For the text-containing cell, return its midpoint in (X, Y) coordinate format. 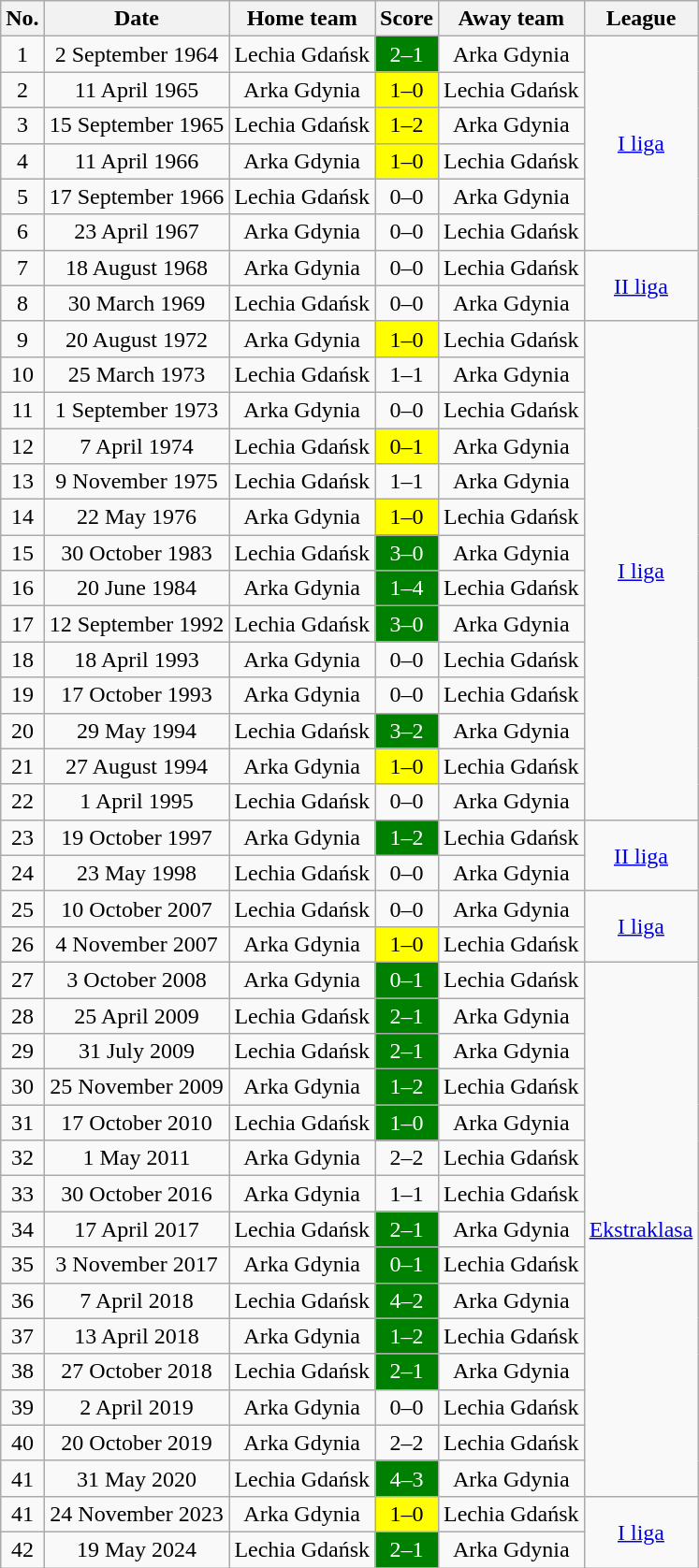
20 June 1984 (137, 588)
Home team (302, 19)
15 (22, 553)
20 (22, 731)
20 October 2019 (137, 1443)
25 November 2009 (137, 1087)
38 (22, 1372)
30 March 1969 (137, 303)
29 (22, 1052)
1–4 (407, 588)
4 (22, 161)
21 (22, 766)
18 April 1993 (137, 660)
22 May 1976 (137, 517)
11 April 1965 (137, 90)
13 April 2018 (137, 1336)
34 (22, 1229)
5 (22, 196)
23 (22, 837)
3–2 (407, 731)
31 (22, 1123)
19 October 1997 (137, 837)
10 (22, 374)
36 (22, 1300)
17 September 1966 (137, 196)
6 (22, 232)
4–2 (407, 1300)
7 (22, 268)
27 (22, 980)
39 (22, 1407)
31 May 2020 (137, 1478)
9 November 1975 (137, 482)
33 (22, 1194)
7 April 2018 (137, 1300)
11 April 1966 (137, 161)
26 (22, 944)
32 (22, 1158)
Away team (511, 19)
7 April 1974 (137, 446)
14 (22, 517)
42 (22, 1549)
1 (22, 54)
18 August 1968 (137, 268)
20 August 1972 (137, 339)
15 September 1965 (137, 125)
17 October 1993 (137, 695)
10 October 2007 (137, 908)
17 October 2010 (137, 1123)
11 (22, 410)
18 (22, 660)
29 May 1994 (137, 731)
League (641, 19)
4–3 (407, 1478)
Date (137, 19)
27 October 2018 (137, 1372)
24 November 2023 (137, 1514)
3 (22, 125)
16 (22, 588)
23 May 1998 (137, 873)
22 (22, 802)
30 October 2016 (137, 1194)
35 (22, 1265)
8 (22, 303)
Score (407, 19)
9 (22, 339)
2 April 2019 (137, 1407)
25 April 2009 (137, 1015)
25 March 1973 (137, 374)
27 August 1994 (137, 766)
3 October 2008 (137, 980)
1 April 1995 (137, 802)
4 November 2007 (137, 944)
13 (22, 482)
23 April 1967 (137, 232)
1 May 2011 (137, 1158)
37 (22, 1336)
24 (22, 873)
No. (22, 19)
Ekstraklasa (641, 1229)
28 (22, 1015)
19 May 2024 (137, 1549)
3 November 2017 (137, 1265)
31 July 2009 (137, 1052)
1 September 1973 (137, 410)
30 (22, 1087)
12 September 1992 (137, 624)
12 (22, 446)
30 October 1983 (137, 553)
17 (22, 624)
40 (22, 1443)
2 (22, 90)
2 September 1964 (137, 54)
19 (22, 695)
25 (22, 908)
17 April 2017 (137, 1229)
